Output the (X, Y) coordinate of the center of the cell containing the given text.  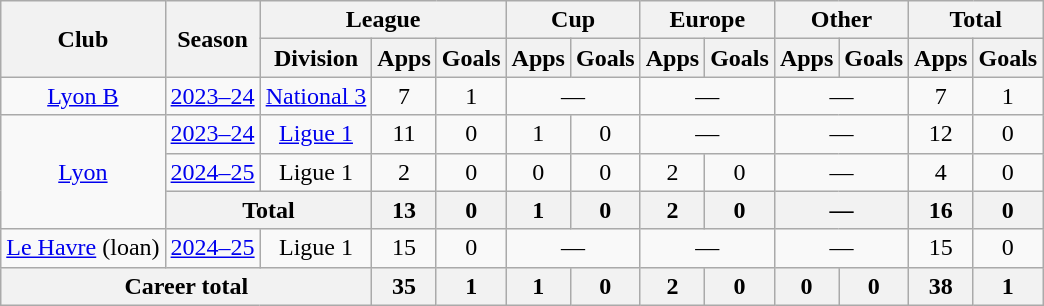
16 (941, 210)
12 (941, 134)
11 (404, 134)
Lyon B (83, 96)
Europe (707, 20)
League (383, 20)
38 (941, 286)
13 (404, 210)
National 3 (316, 96)
Career total (186, 286)
Division (316, 58)
Cup (573, 20)
35 (404, 286)
Season (212, 39)
Other (841, 20)
Le Havre (loan) (83, 248)
Lyon (83, 172)
Club (83, 39)
4 (941, 172)
